Extract the (x, y) coordinate from the center of the cell holding the provided text.  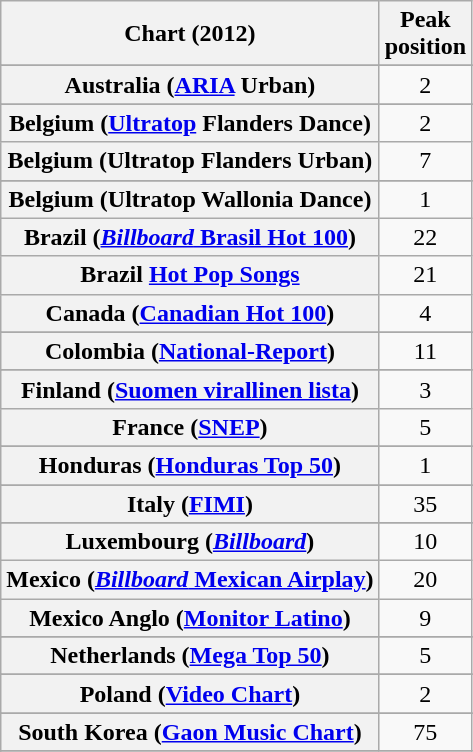
Finland (Suomen virallinen lista) (190, 389)
10 (425, 542)
Peakposition (425, 34)
Brazil Hot Pop Songs (190, 275)
9 (425, 618)
22 (425, 237)
Chart (2012) (190, 34)
20 (425, 580)
Poland (Video Chart) (190, 694)
Brazil (Billboard Brasil Hot 100) (190, 237)
Mexico (Billboard Mexican Airplay) (190, 580)
35 (425, 503)
21 (425, 275)
Belgium (Ultratop Flanders Urban) (190, 161)
Canada (Canadian Hot 100) (190, 313)
Mexico Anglo (Monitor Latino) (190, 618)
Belgium (Ultratop Wallonia Dance) (190, 199)
7 (425, 161)
4 (425, 313)
France (SNEP) (190, 427)
Honduras (Honduras Top 50) (190, 465)
Netherlands (Mega Top 50) (190, 656)
Belgium (Ultratop Flanders Dance) (190, 123)
75 (425, 732)
11 (425, 351)
Australia (ARIA Urban) (190, 85)
South Korea (Gaon Music Chart) (190, 732)
3 (425, 389)
Colombia (National-Report) (190, 351)
Luxembourg (Billboard) (190, 542)
Italy (FIMI) (190, 503)
